Scan for the cell matching the given text and deliver its [X, Y] coordinate at center. 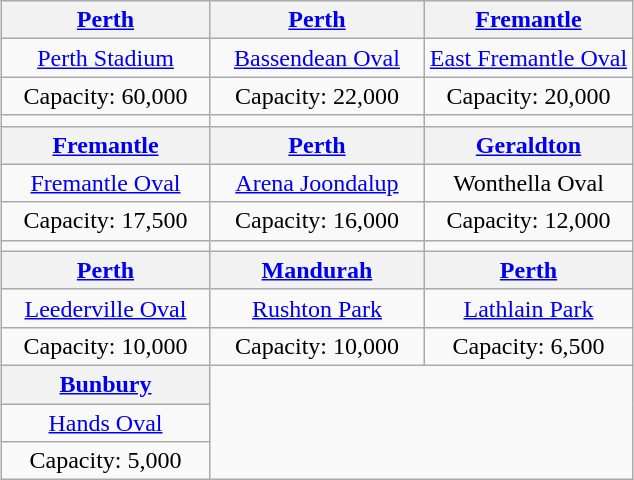
Capacity: 5,000 [105, 461]
Bunbury [105, 384]
Bassendean Oval [318, 58]
Perth Stadium [105, 58]
Rushton Park [318, 308]
Lathlain Park [528, 308]
Arena Joondalup [318, 183]
Mandurah [318, 270]
Capacity: 20,000 [528, 96]
Hands Oval [105, 423]
Capacity: 16,000 [318, 221]
Leederville Oval [105, 308]
Fremantle Oval [105, 183]
Capacity: 12,000 [528, 221]
Capacity: 17,500 [105, 221]
East Fremantle Oval [528, 58]
Geraldton [528, 145]
Capacity: 22,000 [318, 96]
Wonthella Oval [528, 183]
Capacity: 60,000 [105, 96]
Capacity: 6,500 [528, 346]
